Scan for the cell matching the given text and deliver its (x, y) coordinate at center. 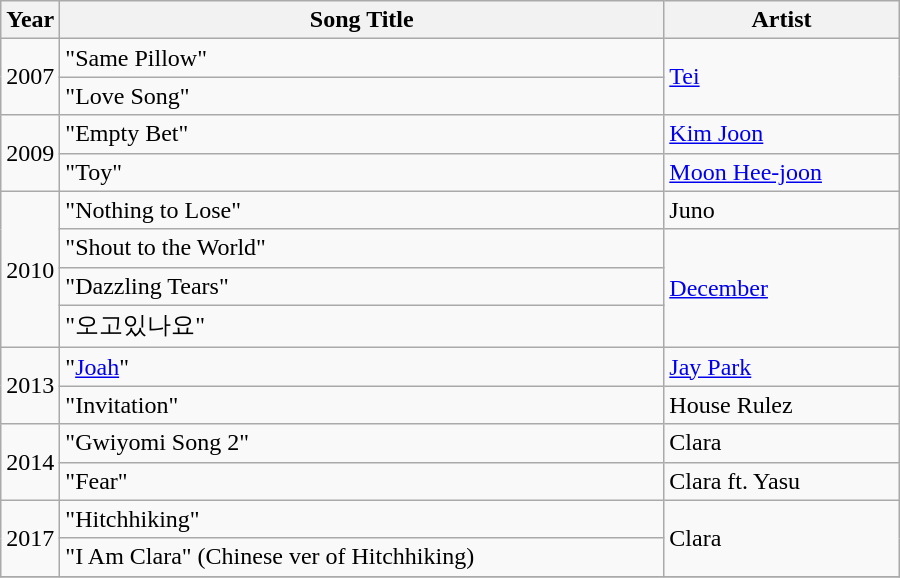
"Invitation" (362, 405)
"Dazzling Tears" (362, 286)
2007 (30, 77)
2009 (30, 153)
"Empty Bet" (362, 134)
Jay Park (782, 367)
Juno (782, 210)
"Joah" (362, 367)
"Nothing to Lose" (362, 210)
Clara ft. Yasu (782, 481)
2014 (30, 462)
Tei (782, 77)
"Fear" (362, 481)
"Love Song" (362, 96)
Song Title (362, 20)
House Rulez (782, 405)
"Same Pillow" (362, 58)
2013 (30, 386)
"I Am Clara" (Chinese ver of Hitchhiking) (362, 557)
Moon Hee-joon (782, 172)
"Gwiyomi Song 2" (362, 443)
Artist (782, 20)
"Toy" (362, 172)
December (782, 288)
"오고있나요" (362, 326)
2010 (30, 270)
2017 (30, 538)
"Shout to the World" (362, 248)
Kim Joon (782, 134)
Year (30, 20)
"Hitchhiking" (362, 519)
